Detect which cell encompasses the target text, then output its (X, Y) center coordinate. 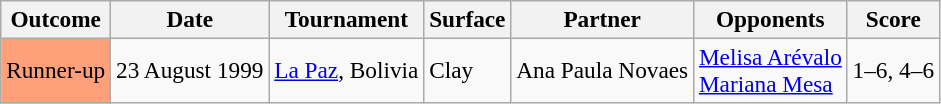
Ana Paula Novaes (602, 70)
Date (190, 19)
Surface (468, 19)
Melisa Arévalo Mariana Mesa (771, 70)
Runner-up (56, 70)
Partner (602, 19)
Clay (468, 70)
Opponents (771, 19)
23 August 1999 (190, 70)
Tournament (346, 19)
1–6, 4–6 (893, 70)
La Paz, Bolivia (346, 70)
Score (893, 19)
Outcome (56, 19)
